From the cell containing the given text, extract its center point as (x, y) coordinate. 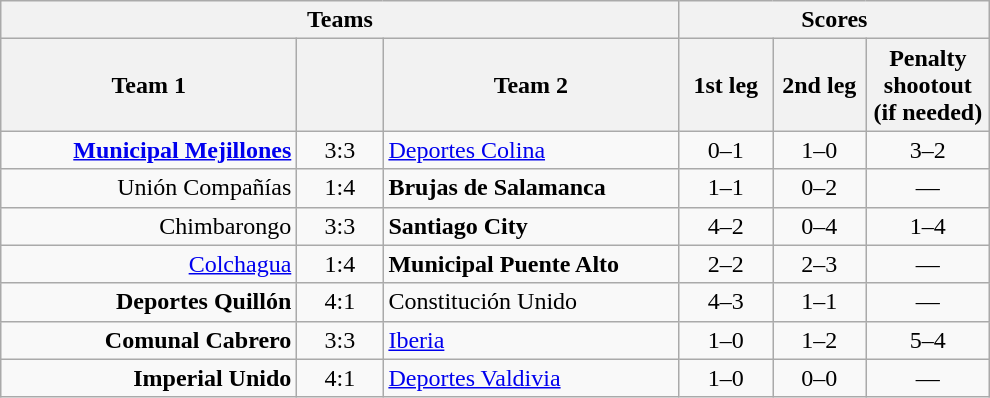
Team 2 (531, 85)
Teams (340, 20)
Unión Compañías (149, 188)
Deportes Colina (531, 150)
Scores (834, 20)
Deportes Valdivia (531, 378)
Municipal Puente Alto (531, 264)
Colchagua (149, 264)
0–0 (819, 378)
0–1 (726, 150)
1–2 (819, 340)
Constitución Unido (531, 302)
Chimbarongo (149, 226)
Team 1 (149, 85)
2–2 (726, 264)
Municipal Mejillones (149, 150)
Comunal Cabrero (149, 340)
5–4 (928, 340)
1–4 (928, 226)
Deportes Quillón (149, 302)
Brujas de Salamanca (531, 188)
2–3 (819, 264)
Iberia (531, 340)
4–3 (726, 302)
1st leg (726, 85)
Imperial Unido (149, 378)
Penalty shootout (if needed) (928, 85)
2nd leg (819, 85)
Santiago City (531, 226)
0–4 (819, 226)
0–2 (819, 188)
4–2 (726, 226)
3–2 (928, 150)
